Identify which cell holds the provided text, then report its [X, Y] central coordinate. 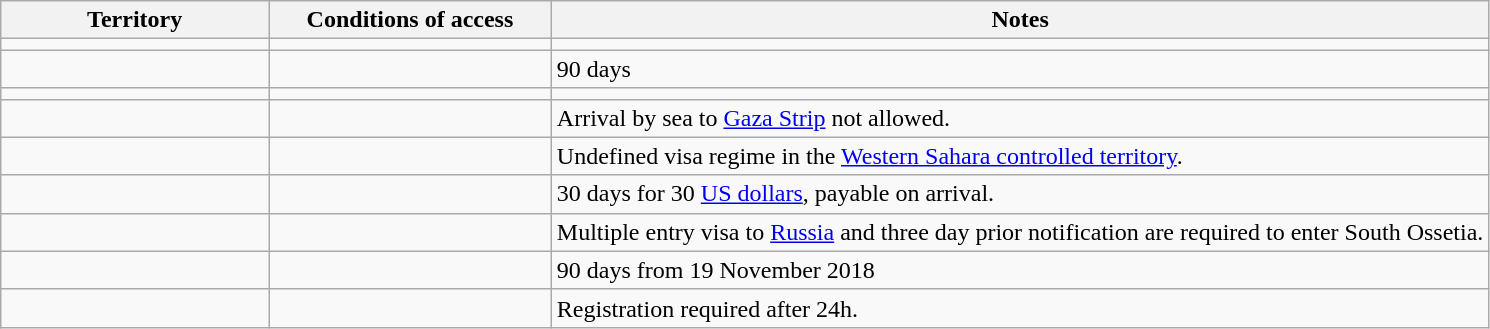
Arrival by sea to Gaza Strip not allowed. [1020, 118]
Conditions of access [410, 20]
90 days from 19 November 2018 [1020, 270]
30 days for 30 US dollars, payable on arrival. [1020, 194]
Notes [1020, 20]
90 days [1020, 69]
Registration required after 24h. [1020, 308]
Territory [135, 20]
Multiple entry visa to Russia and three day prior notification are required to enter South Ossetia. [1020, 232]
Undefined visa regime in the Western Sahara controlled territory. [1020, 156]
